For the text-containing cell, return its midpoint in [X, Y] coordinate format. 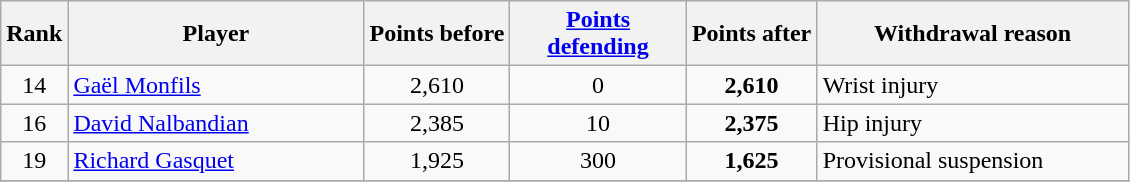
David Nalbandian [216, 123]
Points defending [598, 34]
1,625 [752, 161]
10 [598, 123]
Wrist injury [972, 85]
Points after [752, 34]
Rank [34, 34]
2,375 [752, 123]
Withdrawal reason [972, 34]
Provisional suspension [972, 161]
Gaël Monfils [216, 85]
16 [34, 123]
1,925 [437, 161]
Richard Gasquet [216, 161]
2,385 [437, 123]
0 [598, 85]
Hip injury [972, 123]
300 [598, 161]
Player [216, 34]
19 [34, 161]
14 [34, 85]
Points before [437, 34]
